Capture the cell that displays the provided text and extract its [X, Y] central coordinate. 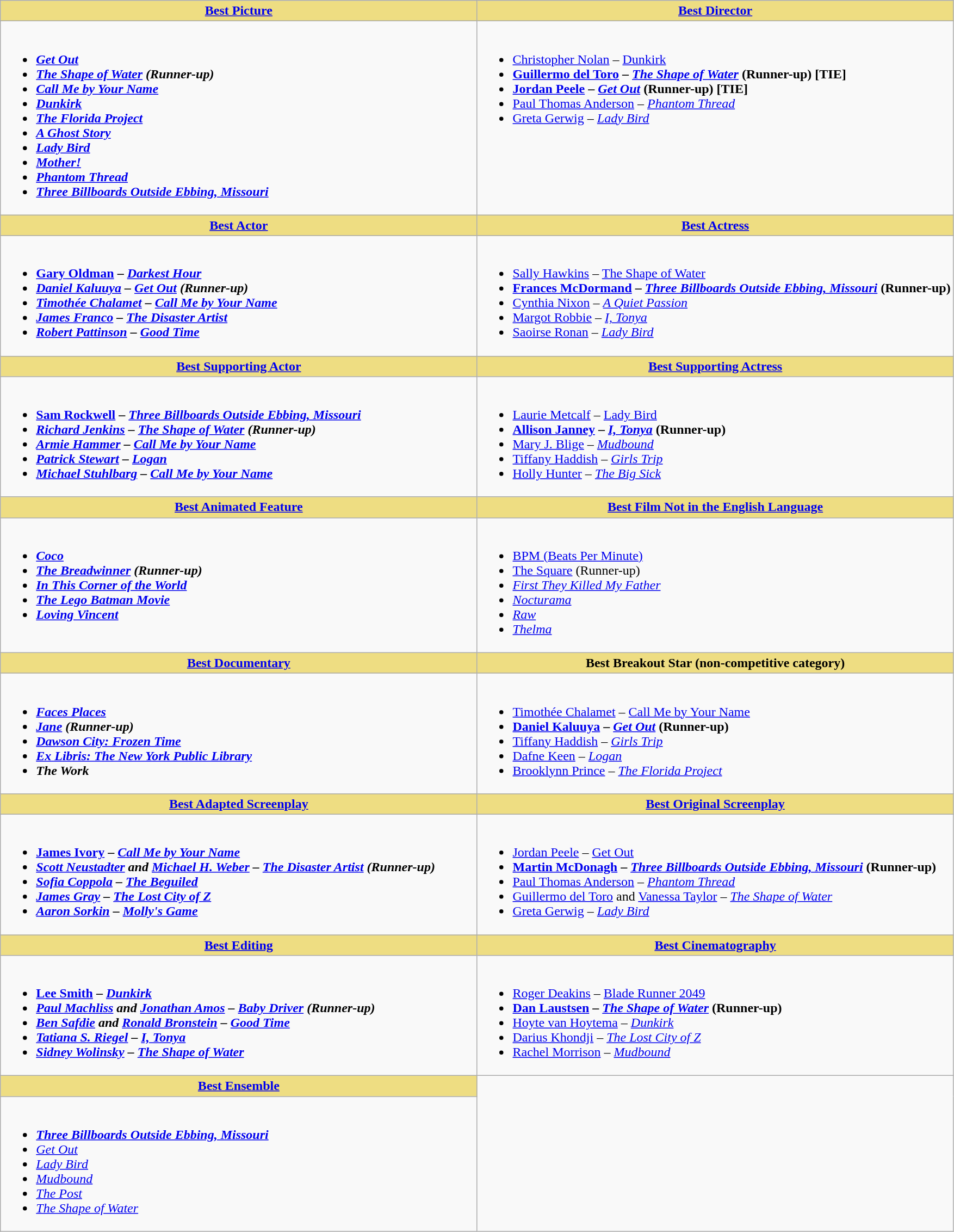
Three Billboards Outside Ebbing, MissouriGet OutLady BirdMudboundThe PostThe Shape of Water [239, 1164]
Best Director [715, 11]
Best Adapted Screenplay [239, 804]
Laurie Metcalf – Lady BirdAllison Janney – I, Tonya (Runner-up)Mary J. Blige – MudboundTiffany Haddish – Girls TripHolly Hunter – The Big Sick [715, 436]
CocoThe Breadwinner (Runner-up)In This Corner of the WorldThe Lego Batman MovieLoving Vincent [239, 585]
Best Documentary [239, 663]
Best Cinematography [715, 945]
Faces PlacesJane (Runner-up)Dawson City: Frozen TimeEx Libris: The New York Public LibraryThe Work [239, 734]
Best Film Not in the English Language [715, 507]
Best Actress [715, 225]
Best Breakout Star (non-competitive category) [715, 663]
Best Actor [239, 225]
Best Supporting Actress [715, 366]
Best Picture [239, 11]
Best Ensemble [239, 1086]
BPM (Beats Per Minute)The Square (Runner-up)First They Killed My FatherNocturamaRawThelma [715, 585]
Best Animated Feature [239, 507]
Best Original Screenplay [715, 804]
Best Supporting Actor [239, 366]
Best Editing [239, 945]
